Detect which cell encompasses the target text, then output its (X, Y) center coordinate. 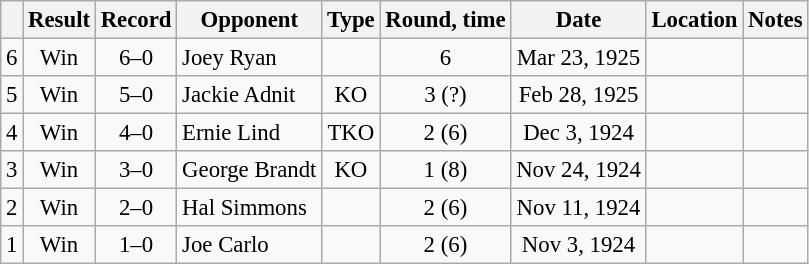
Jackie Adnit (250, 95)
Record (136, 20)
5 (12, 95)
6–0 (136, 58)
Hal Simmons (250, 208)
4 (12, 133)
4–0 (136, 133)
Location (694, 20)
Date (578, 20)
3 (?) (446, 95)
1 (8) (446, 170)
Feb 28, 1925 (578, 95)
Joe Carlo (250, 245)
Mar 23, 1925 (578, 58)
1–0 (136, 245)
2 (12, 208)
Notes (776, 20)
3 (12, 170)
Nov 11, 1924 (578, 208)
Nov 24, 1924 (578, 170)
2–0 (136, 208)
5–0 (136, 95)
1 (12, 245)
Ernie Lind (250, 133)
Round, time (446, 20)
TKO (351, 133)
Opponent (250, 20)
Result (60, 20)
3–0 (136, 170)
Dec 3, 1924 (578, 133)
Joey Ryan (250, 58)
Type (351, 20)
Nov 3, 1924 (578, 245)
George Brandt (250, 170)
